Return the [X, Y] coordinate for the center point of the cell that contains the specified text.  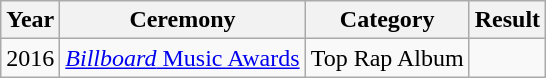
Category [387, 20]
Result [507, 20]
Ceremony [182, 20]
2016 [30, 58]
Year [30, 20]
Billboard Music Awards [182, 58]
Top Rap Album [387, 58]
